Search for the cell housing the specified text and yield its [x, y] center coordinate. 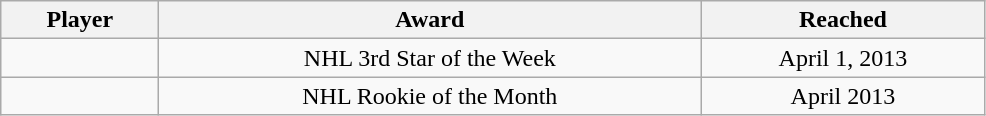
NHL Rookie of the Month [430, 96]
April 2013 [843, 96]
Reached [843, 20]
Award [430, 20]
NHL 3rd Star of the Week [430, 58]
Player [80, 20]
April 1, 2013 [843, 58]
